Provide the (X, Y) coordinate of the cell's center where the given text is located.  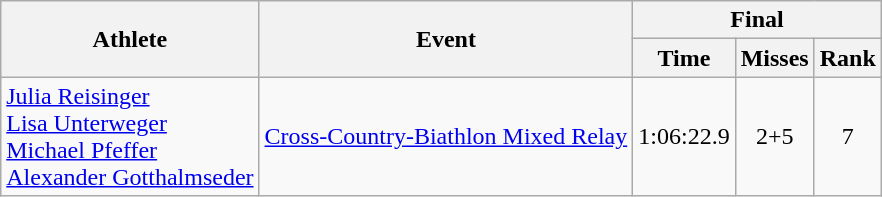
Time (684, 58)
Cross-Country-Biathlon Mixed Relay (446, 136)
Misses (774, 58)
Final (758, 20)
Julia ReisingerLisa UnterwegerMichael PfefferAlexander Gotthalmseder (130, 136)
1:06:22.9 (684, 136)
7 (848, 136)
Event (446, 39)
Rank (848, 58)
2+5 (774, 136)
Athlete (130, 39)
